From the cell containing the given text, extract its center point as (X, Y) coordinate. 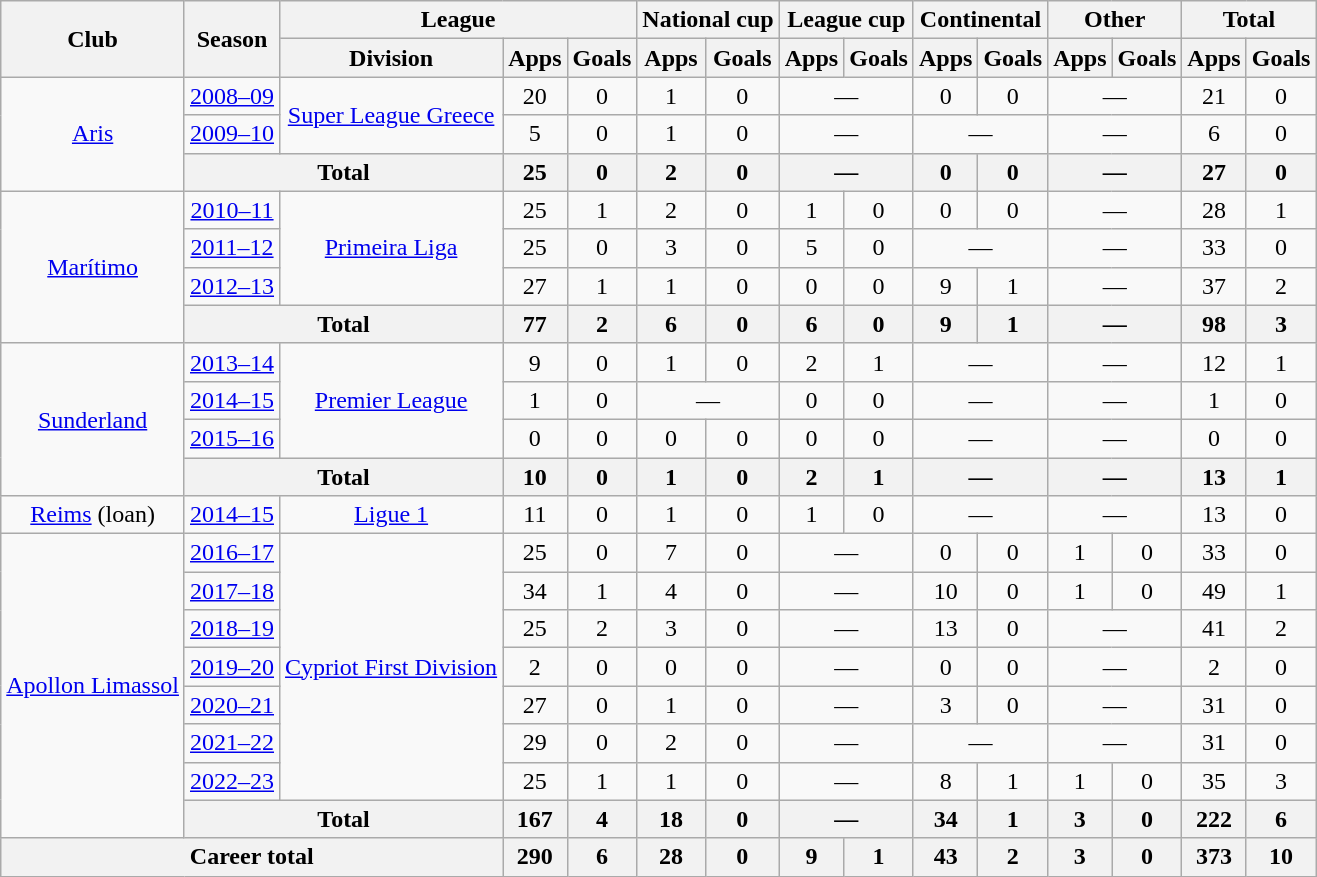
2018–19 (232, 629)
Primeira Liga (392, 248)
2020–21 (232, 705)
37 (1214, 286)
18 (671, 819)
290 (535, 857)
2013–14 (232, 362)
National cup (708, 20)
2019–20 (232, 667)
35 (1214, 781)
Career total (252, 857)
Premier League (392, 400)
222 (1214, 819)
Cypriot First Division (392, 667)
49 (1214, 591)
41 (1214, 629)
Aris (93, 134)
2021–22 (232, 743)
2012–13 (232, 286)
Sunderland (93, 419)
2022–23 (232, 781)
Super League Greece (392, 115)
2011–12 (232, 248)
Ligue 1 (392, 515)
Continental (980, 20)
2016–17 (232, 553)
8 (945, 781)
98 (1214, 324)
12 (1214, 362)
2008–09 (232, 96)
21 (1214, 96)
373 (1214, 857)
20 (535, 96)
43 (945, 857)
Reims (loan) (93, 515)
2009–10 (232, 134)
Season (232, 39)
167 (535, 819)
Marítimo (93, 267)
League cup (846, 20)
2017–18 (232, 591)
11 (535, 515)
77 (535, 324)
7 (671, 553)
Other (1115, 20)
Club (93, 39)
Division (392, 58)
2015–16 (232, 438)
2010–11 (232, 210)
Apollon Limassol (93, 686)
29 (535, 743)
League (458, 20)
